Find where the given text appears and provide that cell's center as [x, y] coordinate. 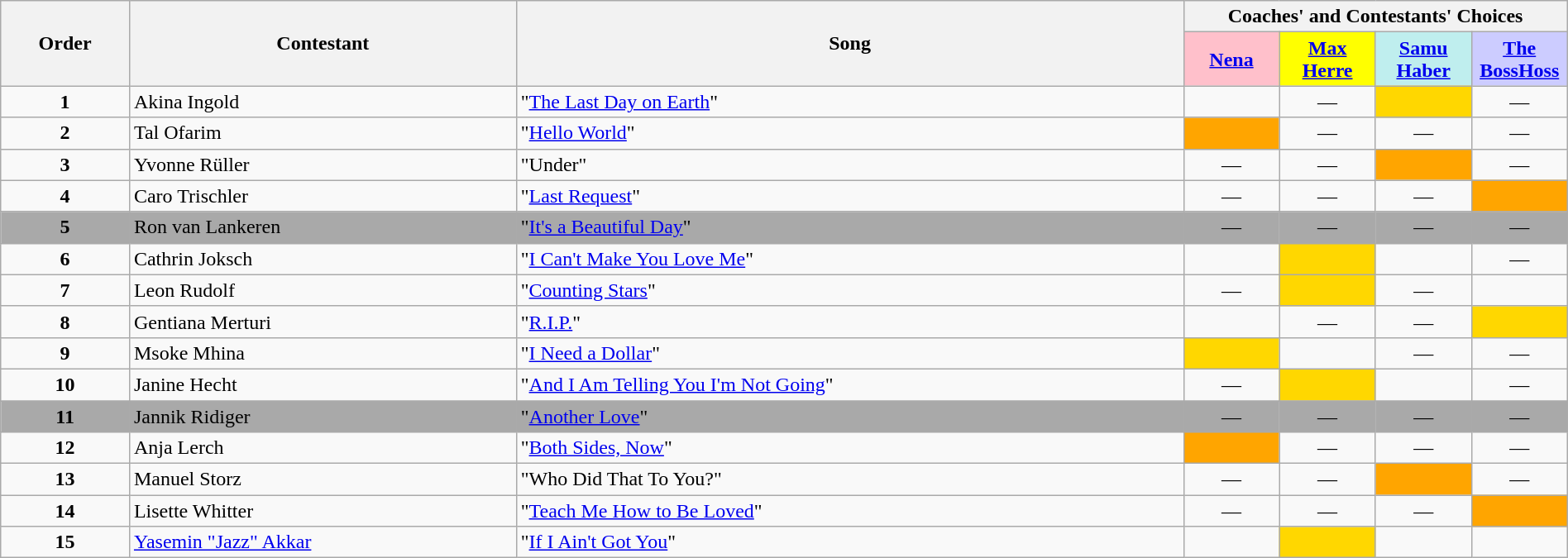
Yasemin "Jazz" Akkar [323, 542]
Jannik Ridiger [323, 416]
"Last Request" [850, 196]
"Another Love" [850, 416]
11 [65, 416]
10 [65, 384]
The BossHoss [1519, 60]
1 [65, 102]
"Hello World" [850, 133]
"If I Ain't Got You" [850, 542]
"I Need a Dollar" [850, 353]
"Under" [850, 165]
Song [850, 43]
"And I Am Telling You I'm Not Going" [850, 384]
Ron van Lankeren [323, 227]
Max Herre [1327, 60]
"I Can't Make You Love Me" [850, 259]
Nena [1231, 60]
Janine Hecht [323, 384]
Lisette Whitter [323, 511]
"Teach Me How to Be Loved" [850, 511]
"Counting Stars" [850, 290]
2 [65, 133]
Leon Rudolf [323, 290]
7 [65, 290]
Tal Ofarim [323, 133]
Contestant [323, 43]
15 [65, 542]
12 [65, 448]
8 [65, 322]
5 [65, 227]
14 [65, 511]
3 [65, 165]
Anja Lerch [323, 448]
Msoke Mhina [323, 353]
Samu Haber [1423, 60]
"Who Did That To You?" [850, 479]
4 [65, 196]
13 [65, 479]
Yvonne Rüller [323, 165]
6 [65, 259]
"The Last Day on Earth" [850, 102]
"R.I.P." [850, 322]
Coaches' and Contestants' Choices [1375, 17]
Manuel Storz [323, 479]
Gentiana Merturi [323, 322]
"Both Sides, Now" [850, 448]
Akina Ingold [323, 102]
Cathrin Joksch [323, 259]
"It's a Beautiful Day" [850, 227]
Caro Trischler [323, 196]
9 [65, 353]
Order [65, 43]
